For the text-containing cell, return its midpoint in [X, Y] coordinate format. 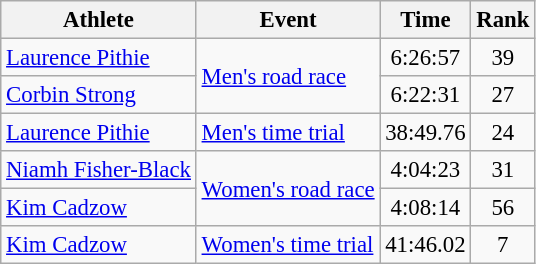
39 [503, 58]
Women's time trial [288, 245]
Time [426, 20]
Rank [503, 20]
Event [288, 20]
6:22:31 [426, 95]
Corbin Strong [99, 95]
56 [503, 208]
27 [503, 95]
41:46.02 [426, 245]
31 [503, 170]
Men's time trial [288, 133]
7 [503, 245]
6:26:57 [426, 58]
Men's road race [288, 76]
Women's road race [288, 188]
38:49.76 [426, 133]
24 [503, 133]
4:08:14 [426, 208]
Niamh Fisher-Black [99, 170]
4:04:23 [426, 170]
Athlete [99, 20]
